Locate the cell with the specified text and output its [X, Y] center coordinate. 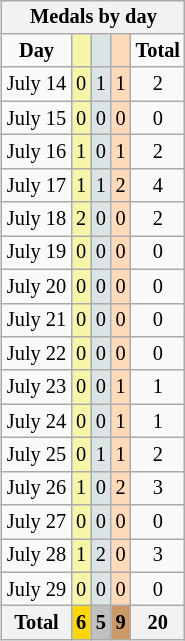
July 15 [36, 118]
July 19 [36, 253]
5 [101, 623]
July 21 [36, 320]
Day [36, 51]
July 29 [36, 589]
July 28 [36, 556]
July 25 [36, 455]
July 22 [36, 354]
July 24 [36, 421]
July 23 [36, 387]
July 27 [36, 522]
20 [158, 623]
9 [121, 623]
6 [81, 623]
July 14 [36, 84]
July 16 [36, 152]
July 17 [36, 185]
July 20 [36, 286]
4 [158, 185]
July 26 [36, 488]
July 18 [36, 219]
Medals by day [94, 17]
